Determine the [X, Y] coordinate at the center of the cell enclosing the given text.  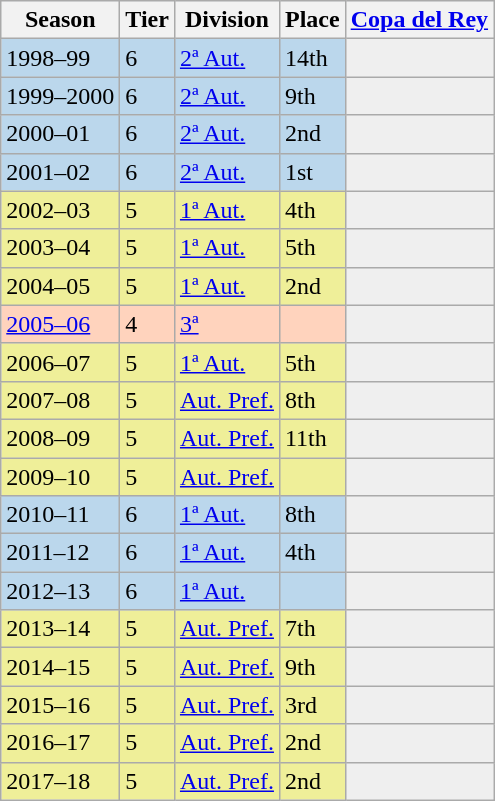
2001–02 [60, 172]
2015–16 [60, 705]
14th [312, 58]
2007–08 [60, 400]
2017–18 [60, 781]
2012–13 [60, 591]
2013–14 [60, 629]
2009–10 [60, 477]
2000–01 [60, 134]
2014–15 [60, 667]
1st [312, 172]
1998–99 [60, 58]
Copa del Rey [419, 20]
Tier [148, 20]
2002–03 [60, 210]
3rd [312, 705]
2016–17 [60, 743]
Place [312, 20]
2011–12 [60, 553]
3ª [226, 324]
7th [312, 629]
2010–11 [60, 515]
4 [148, 324]
2004–05 [60, 286]
Season [60, 20]
2005–06 [60, 324]
2006–07 [60, 362]
Division [226, 20]
2008–09 [60, 438]
1999–2000 [60, 96]
11th [312, 438]
2003–04 [60, 248]
